Scan for the cell matching the given text and deliver its (x, y) coordinate at center. 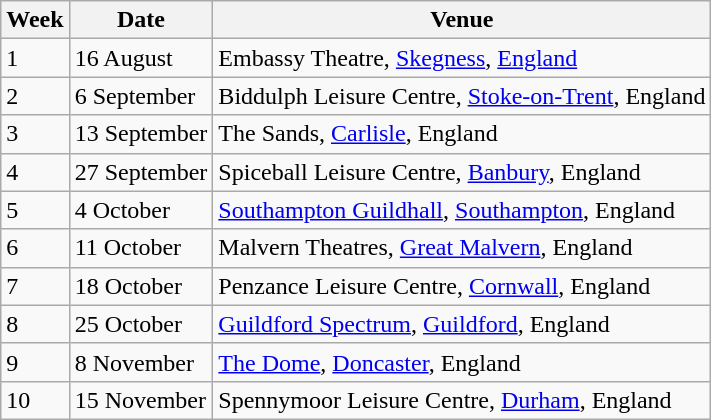
The Sands, Carlisle, England (462, 134)
The Dome, Doncaster, England (462, 362)
5 (35, 210)
Venue (462, 20)
Date (141, 20)
2 (35, 96)
25 October (141, 324)
16 August (141, 58)
Week (35, 20)
4 October (141, 210)
7 (35, 286)
Penzance Leisure Centre, Cornwall, England (462, 286)
13 September (141, 134)
Guildford Spectrum, Guildford, England (462, 324)
9 (35, 362)
4 (35, 172)
27 September (141, 172)
8 (35, 324)
8 November (141, 362)
6 September (141, 96)
Malvern Theatres, Great Malvern, England (462, 248)
10 (35, 400)
3 (35, 134)
1 (35, 58)
Biddulph Leisure Centre, Stoke-on-Trent, England (462, 96)
Southampton Guildhall, Southampton, England (462, 210)
11 October (141, 248)
Embassy Theatre, Skegness, England (462, 58)
18 October (141, 286)
15 November (141, 400)
Spennymoor Leisure Centre, Durham, England (462, 400)
Spiceball Leisure Centre, Banbury, England (462, 172)
6 (35, 248)
